Pinpoint the cell where the given text exists, returning its (X, Y) midpoint coordinate. 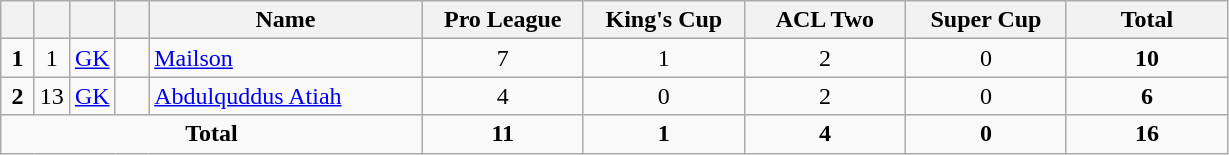
10 (1146, 58)
11 (502, 134)
13 (52, 96)
King's Cup (664, 20)
Abdulquddus Atiah (286, 96)
6 (1146, 96)
Pro League (502, 20)
Super Cup (986, 20)
16 (1146, 134)
ACL Two (824, 20)
Name (286, 20)
7 (502, 58)
Mailson (286, 58)
